From the cell containing the given text, extract its center point as (x, y) coordinate. 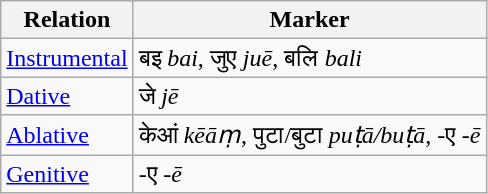
बइ bai, जुए juē, बलि bali (310, 58)
केआं kēāṃ, पुटा/बुटा puṭā/buṭā, -ए -ē (310, 135)
-ए -ē (310, 173)
Dative (67, 96)
Ablative (67, 135)
Marker (310, 20)
Genitive (67, 173)
Instrumental (67, 58)
Relation (67, 20)
जे jē (310, 96)
